Locate the cell with the specified text and output its (x, y) center coordinate. 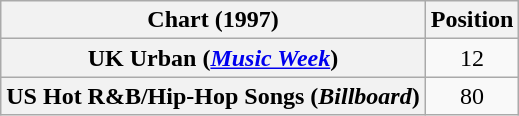
UK Urban (Music Week) (213, 58)
Position (472, 20)
Chart (1997) (213, 20)
12 (472, 58)
US Hot R&B/Hip-Hop Songs (Billboard) (213, 96)
80 (472, 96)
